Determine the (X, Y) coordinate at the center of the cell enclosing the given text.  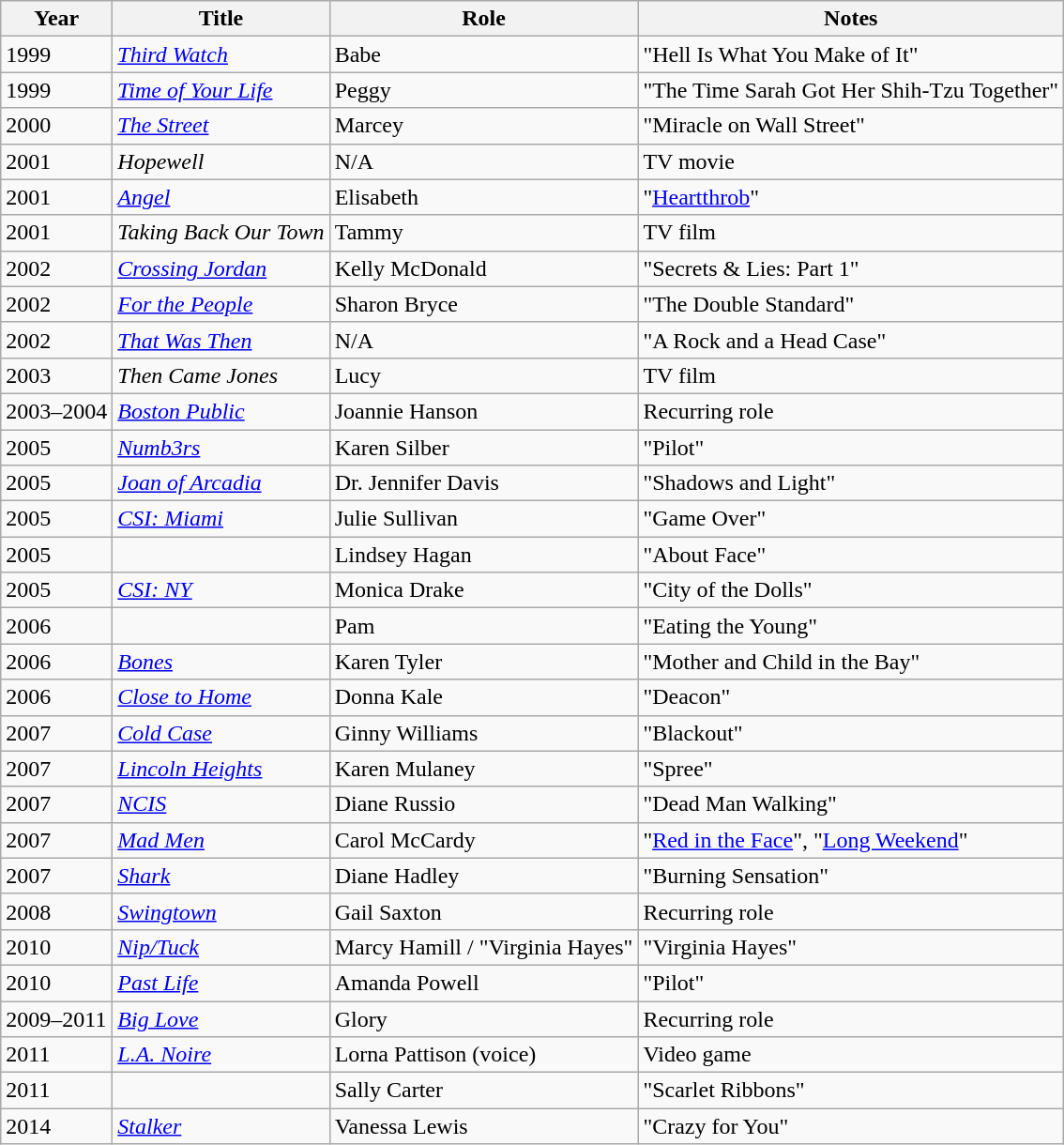
Diane Hadley (484, 876)
Nip/Tuck (221, 947)
"Game Over" (851, 519)
"Spree" (851, 769)
2008 (56, 911)
Third Watch (221, 54)
"The Time Sarah Got Her Shih-Tzu Together" (851, 90)
2009–2011 (56, 1018)
CSI: Miami (221, 519)
Cold Case (221, 733)
2003 (56, 375)
Gail Saxton (484, 911)
Joannie Hanson (484, 411)
"Eating the Young" (851, 626)
Shark (221, 876)
Stalker (221, 1126)
NCIS (221, 804)
Hopewell (221, 161)
2003–2004 (56, 411)
"Blackout" (851, 733)
Diane Russio (484, 804)
Julie Sullivan (484, 519)
Past Life (221, 983)
Bones (221, 662)
"Dead Man Walking" (851, 804)
For the People (221, 304)
Glory (484, 1018)
Babe (484, 54)
Amanda Powell (484, 983)
"City of the Dolls" (851, 590)
Mad Men (221, 840)
Elisabeth (484, 197)
"The Double Standard" (851, 304)
"Burning Sensation" (851, 876)
Sally Carter (484, 1091)
L.A. Noire (221, 1055)
Carol McCardy (484, 840)
"Miracle on Wall Street" (851, 126)
Joan of Arcadia (221, 483)
Lorna Pattison (voice) (484, 1055)
Lincoln Heights (221, 769)
"Crazy for You" (851, 1126)
Pam (484, 626)
"Virginia Hayes" (851, 947)
"Shadows and Light" (851, 483)
"Mother and Child in the Bay" (851, 662)
Close to Home (221, 697)
Time of Your Life (221, 90)
Numb3rs (221, 448)
Video game (851, 1055)
"A Rock and a Head Case" (851, 340)
"About Face" (851, 555)
Crossing Jordan (221, 268)
Vanessa Lewis (484, 1126)
Then Came Jones (221, 375)
Dr. Jennifer Davis (484, 483)
Kelly McDonald (484, 268)
The Street (221, 126)
That Was Then (221, 340)
Marcy Hamill / "Virginia Hayes" (484, 947)
Title (221, 19)
Big Love (221, 1018)
CSI: NY (221, 590)
Monica Drake (484, 590)
Sharon Bryce (484, 304)
Marcey (484, 126)
TV movie (851, 161)
"Secrets & Lies: Part 1" (851, 268)
"Hell Is What You Make of It" (851, 54)
Angel (221, 197)
"Scarlet Ribbons" (851, 1091)
2014 (56, 1126)
Tammy (484, 233)
Taking Back Our Town (221, 233)
Lindsey Hagan (484, 555)
Donna Kale (484, 697)
"Deacon" (851, 697)
Swingtown (221, 911)
Boston Public (221, 411)
Role (484, 19)
Lucy (484, 375)
Karen Mulaney (484, 769)
Notes (851, 19)
Ginny Williams (484, 733)
"Red in the Face", "Long Weekend" (851, 840)
Karen Tyler (484, 662)
"Heartthrob" (851, 197)
2000 (56, 126)
Peggy (484, 90)
Karen Silber (484, 448)
Year (56, 19)
